From the cell containing the given text, extract its center point as (x, y) coordinate. 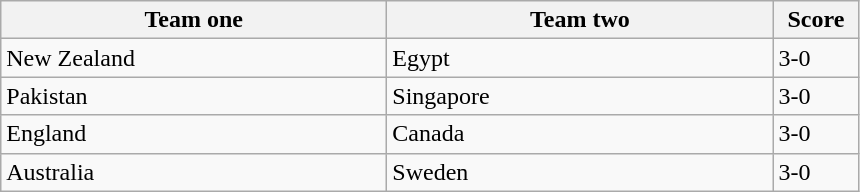
Score (816, 20)
Canada (580, 134)
England (194, 134)
New Zealand (194, 58)
Pakistan (194, 96)
Sweden (580, 172)
Team one (194, 20)
Singapore (580, 96)
Egypt (580, 58)
Team two (580, 20)
Australia (194, 172)
